Search for the cell housing the specified text and yield its [x, y] center coordinate. 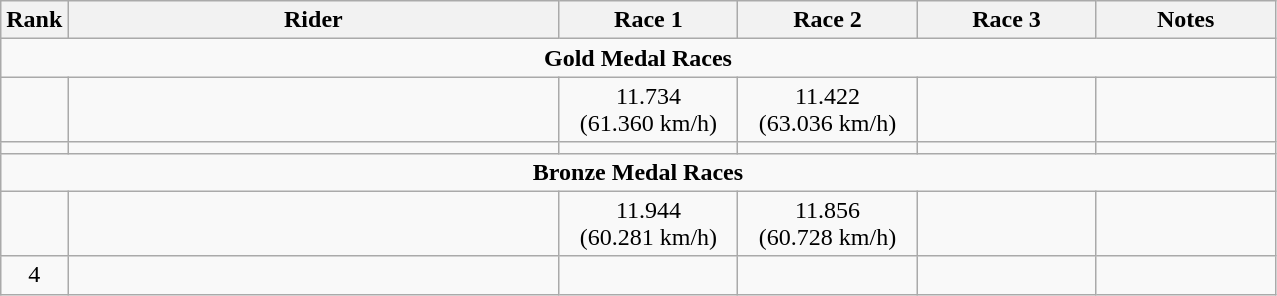
Rider [314, 20]
11.422(63.036 km/h) [828, 110]
Bronze Medal Races [638, 172]
11.944(60.281 km/h) [648, 224]
11.856(60.728 km/h) [828, 224]
Race 3 [1006, 20]
Notes [1186, 20]
Race 1 [648, 20]
11.734(61.360 km/h) [648, 110]
4 [34, 275]
Gold Medal Races [638, 58]
Rank [34, 20]
Race 2 [828, 20]
